From the cell containing the given text, extract its center point as [X, Y] coordinate. 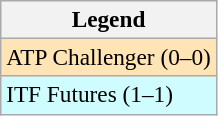
Legend [108, 19]
ATP Challenger (0–0) [108, 57]
ITF Futures (1–1) [108, 95]
